Pinpoint the cell where the given text exists, returning its [X, Y] midpoint coordinate. 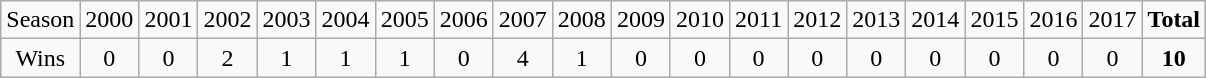
2009 [640, 20]
2000 [110, 20]
2014 [936, 20]
2 [228, 58]
2005 [404, 20]
2007 [522, 20]
2001 [168, 20]
Total [1174, 20]
2015 [994, 20]
10 [1174, 58]
2010 [700, 20]
2012 [818, 20]
2017 [1112, 20]
4 [522, 58]
2008 [582, 20]
Season [40, 20]
2004 [346, 20]
2002 [228, 20]
2013 [876, 20]
2011 [758, 20]
2003 [286, 20]
2016 [1054, 20]
Wins [40, 58]
2006 [464, 20]
